Determine the [X, Y] coordinate at the center of the cell enclosing the given text.  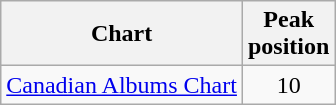
Canadian Albums Chart [122, 85]
10 [288, 85]
Chart [122, 34]
Peakposition [288, 34]
